Search for the cell housing the specified text and yield its (x, y) center coordinate. 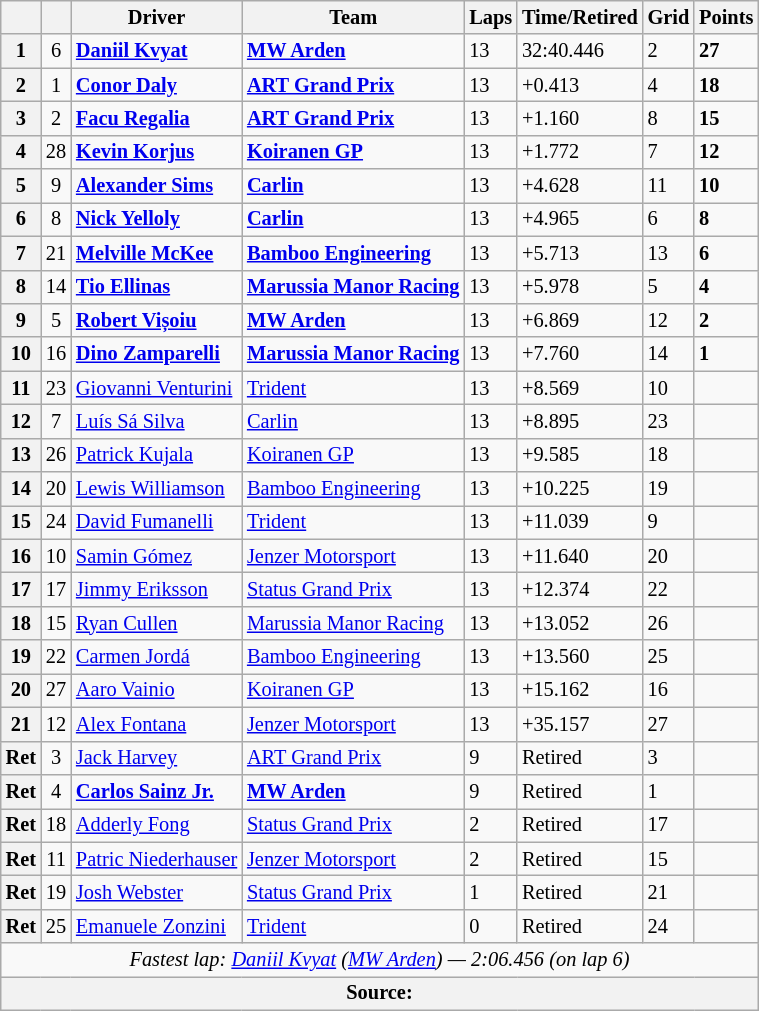
Carmen Jordá (156, 657)
Melville McKee (156, 253)
+11.640 (580, 556)
Grid (669, 17)
+35.157 (580, 724)
+11.039 (580, 522)
+1.772 (580, 152)
Facu Regalia (156, 118)
Driver (156, 17)
Fastest lap: Daniil Kvyat (MW Arden) — 2:06.456 (on lap 6) (380, 960)
Patrick Kujala (156, 455)
David Fumanelli (156, 522)
+5.978 (580, 287)
Conor Daly (156, 85)
+6.869 (580, 320)
+4.965 (580, 219)
Jimmy Eriksson (156, 589)
0 (490, 926)
Luís Sá Silva (156, 421)
+8.895 (580, 421)
+15.162 (580, 690)
Robert Vișoiu (156, 320)
Emanuele Zonzini (156, 926)
Ryan Cullen (156, 623)
Laps (490, 17)
+13.560 (580, 657)
+4.628 (580, 186)
+7.760 (580, 354)
Samin Gómez (156, 556)
Nick Yelloly (156, 219)
Alexander Sims (156, 186)
Adderly Fong (156, 825)
Source: (380, 993)
Jack Harvey (156, 758)
Dino Zamparelli (156, 354)
Carlos Sainz Jr. (156, 791)
+13.052 (580, 623)
+10.225 (580, 489)
Time/Retired (580, 17)
+5.713 (580, 253)
Tio Ellinas (156, 287)
Patric Niederhauser (156, 859)
32:40.446 (580, 51)
Giovanni Venturini (156, 388)
Alex Fontana (156, 724)
Kevin Korjus (156, 152)
+0.413 (580, 85)
+1.160 (580, 118)
Daniil Kvyat (156, 51)
Lewis Williamson (156, 489)
Points (726, 17)
Team (353, 17)
+9.585 (580, 455)
28 (56, 152)
+8.569 (580, 388)
+12.374 (580, 589)
Aaro Vainio (156, 690)
Josh Webster (156, 892)
